Capture the cell that displays the provided text and extract its (X, Y) central coordinate. 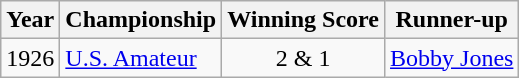
1926 (30, 58)
U.S. Amateur (141, 58)
Championship (141, 20)
Winning Score (304, 20)
Year (30, 20)
Bobby Jones (452, 58)
2 & 1 (304, 58)
Runner-up (452, 20)
